For the text-containing cell, return its midpoint in (X, Y) coordinate format. 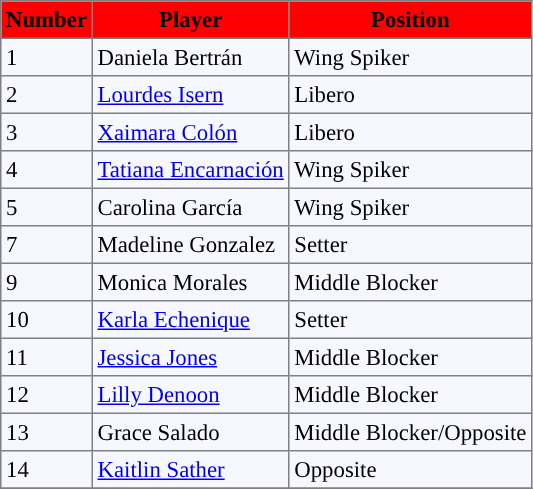
7 (47, 245)
11 (47, 357)
Lilly Denoon (190, 395)
9 (47, 282)
Xaimara Colón (190, 132)
2 (47, 95)
Opposite (410, 470)
Carolina García (190, 207)
Madeline Gonzalez (190, 245)
Position (410, 20)
Tatiana Encarnación (190, 170)
3 (47, 132)
1 (47, 57)
5 (47, 207)
Karla Echenique (190, 320)
Monica Morales (190, 282)
10 (47, 320)
Lourdes Isern (190, 95)
Player (190, 20)
14 (47, 470)
Jessica Jones (190, 357)
13 (47, 432)
Daniela Bertrán (190, 57)
Kaitlin Sather (190, 470)
4 (47, 170)
Middle Blocker/Opposite (410, 432)
Grace Salado (190, 432)
Number (47, 20)
12 (47, 395)
